Return the [x, y] coordinate for the center point of the cell that contains the specified text.  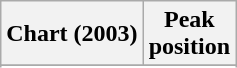
Chart (2003) [72, 34]
Peakposition [189, 34]
